Determine the (X, Y) coordinate at the center of the cell enclosing the given text.  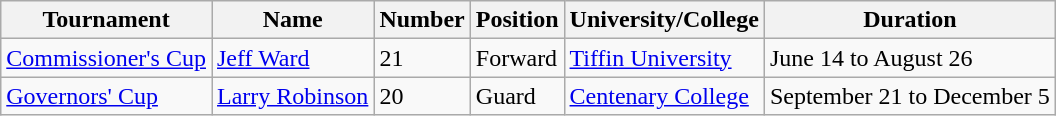
Name (293, 20)
Duration (910, 20)
Centenary College (664, 96)
Governors' Cup (106, 96)
Guard (517, 96)
University/College (664, 20)
Number (422, 20)
Commissioner's Cup (106, 58)
Position (517, 20)
Larry Robinson (293, 96)
Tiffin University (664, 58)
June 14 to August 26 (910, 58)
20 (422, 96)
21 (422, 58)
Tournament (106, 20)
Forward (517, 58)
Jeff Ward (293, 58)
September 21 to December 5 (910, 96)
